From the cell containing the given text, extract its center point as [x, y] coordinate. 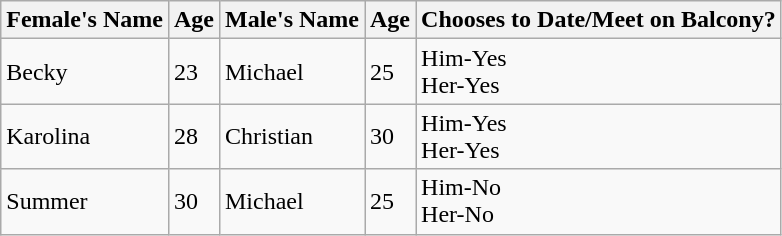
Female's Name [85, 20]
Him-NoHer-No [599, 202]
Male's Name [292, 20]
Chooses to Date/Meet on Balcony? [599, 20]
23 [194, 72]
28 [194, 136]
Becky [85, 72]
Summer [85, 202]
Christian [292, 136]
Karolina [85, 136]
